Search for the cell housing the specified text and yield its (x, y) center coordinate. 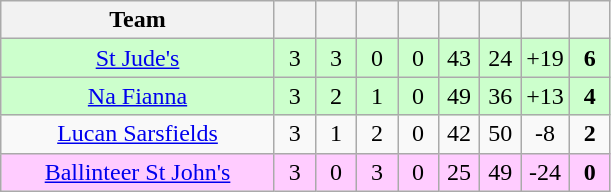
6 (590, 58)
36 (500, 96)
+19 (546, 58)
50 (500, 134)
Na Fianna (138, 96)
24 (500, 58)
-8 (546, 134)
43 (460, 58)
Ballinteer St John's (138, 172)
4 (590, 96)
Lucan Sarsfields (138, 134)
-24 (546, 172)
+13 (546, 96)
Team (138, 20)
25 (460, 172)
42 (460, 134)
St Jude's (138, 58)
